From the cell containing the given text, extract its center point as [X, Y] coordinate. 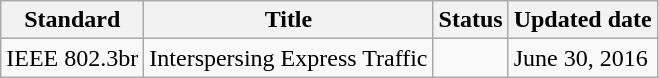
IEEE 802.3br [72, 58]
Updated date [582, 20]
Status [470, 20]
Title [288, 20]
Standard [72, 20]
Interspersing Express Traffic [288, 58]
June 30, 2016 [582, 58]
